Capture the cell that displays the provided text and extract its [X, Y] central coordinate. 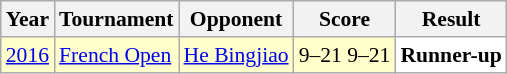
2016 [28, 55]
French Open [116, 55]
Result [450, 19]
Runner-up [450, 55]
Opponent [236, 19]
9–21 9–21 [345, 55]
Tournament [116, 19]
He Bingjiao [236, 55]
Score [345, 19]
Year [28, 19]
